Scan for the cell matching the given text and deliver its (x, y) coordinate at center. 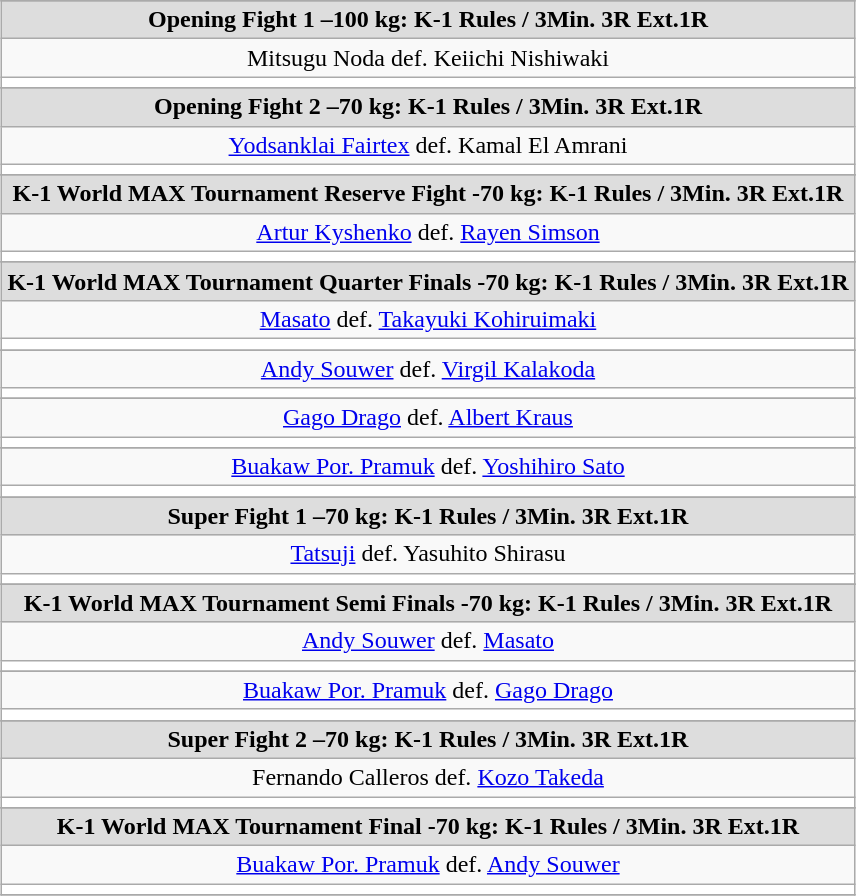
Buakaw Por. Pramuk def. Gago Drago (428, 690)
K-1 World MAX Tournament Semi Finals -70 kg: K-1 Rules / 3Min. 3R Ext.1R (428, 603)
Andy Souwer def. Masato (428, 641)
Buakaw Por. Pramuk def. Andy Souwer (428, 865)
Super Fight 2 –70 kg: K-1 Rules / 3Min. 3R Ext.1R (428, 739)
Gago Drago def. Albert Kraus (428, 418)
Artur Kyshenko def. Rayen Simson (428, 232)
K-1 World MAX Tournament Reserve Fight -70 kg: K-1 Rules / 3Min. 3R Ext.1R (428, 194)
Yodsanklai Fairtex def. Kamal El Amrani (428, 145)
K-1 World MAX Tournament Final -70 kg: K-1 Rules / 3Min. 3R Ext.1R (428, 827)
Buakaw Por. Pramuk def. Yoshihiro Sato (428, 467)
Andy Souwer def. Virgil Kalakoda (428, 369)
Fernando Calleros def. Kozo Takeda (428, 777)
Tatsuji def. Yasuhito Shirasu (428, 554)
K-1 World MAX Tournament Quarter Finals -70 kg: K-1 Rules / 3Min. 3R Ext.1R (428, 281)
Opening Fight 1 –100 kg: K-1 Rules / 3Min. 3R Ext.1R (428, 20)
Mitsugu Noda def. Keiichi Nishiwaki (428, 58)
Super Fight 1 –70 kg: K-1 Rules / 3Min. 3R Ext.1R (428, 516)
Masato def. Takayuki Kohiruimaki (428, 319)
Opening Fight 2 –70 kg: K-1 Rules / 3Min. 3R Ext.1R (428, 107)
